Scan for the cell matching the given text and deliver its [x, y] coordinate at center. 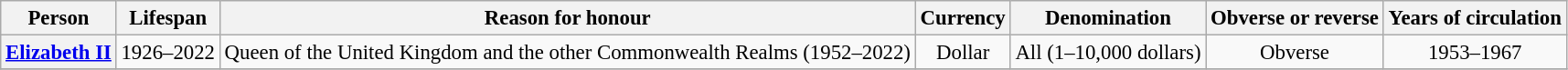
Elizabeth II [59, 53]
Obverse or reverse [1295, 18]
Years of circulation [1475, 18]
Lifespan [168, 18]
Reason for honour [567, 18]
Obverse [1295, 53]
Queen of the United Kingdom and the other Commonwealth Realms (1952–2022) [567, 53]
1953–1967 [1475, 53]
Denomination [1108, 18]
Person [59, 18]
Dollar [963, 53]
1926–2022 [168, 53]
Currency [963, 18]
All (1–10,000 dollars) [1108, 53]
